Output the [x, y] coordinate of the center of the cell containing the given text.  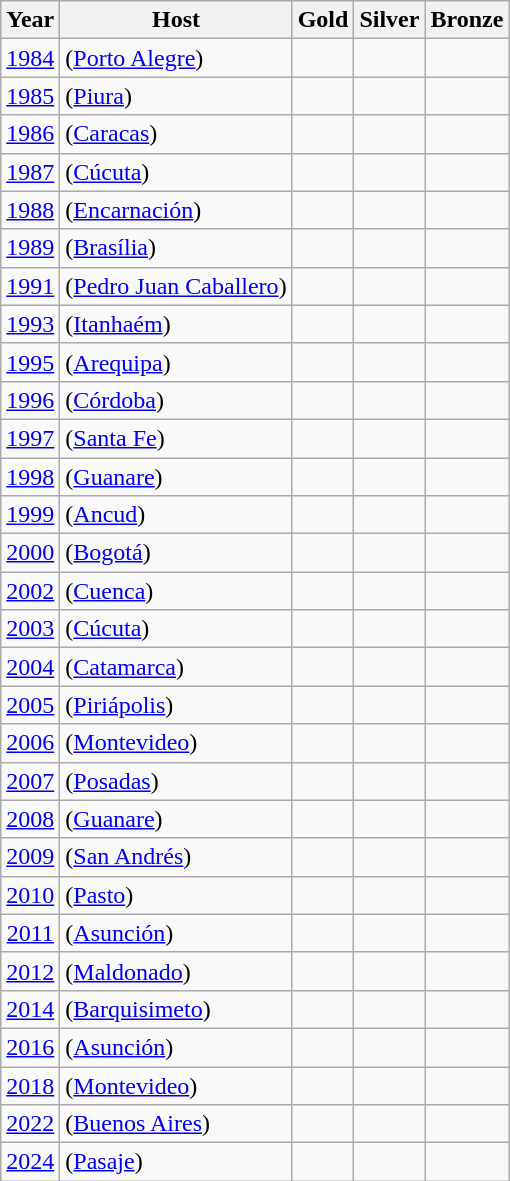
1995 [30, 362]
1988 [30, 210]
1993 [30, 324]
2000 [30, 553]
(Arequipa) [176, 362]
1996 [30, 400]
(Posadas) [176, 781]
2014 [30, 1009]
(Buenos Aires) [176, 1124]
(Maldonado) [176, 971]
2006 [30, 743]
(Encarnación) [176, 210]
1999 [30, 515]
1985 [30, 96]
2012 [30, 971]
Gold [323, 20]
2008 [30, 819]
2005 [30, 705]
(Catamarca) [176, 667]
(Brasília) [176, 248]
(Piriápolis) [176, 705]
(Itanhaém) [176, 324]
1998 [30, 477]
(Pasaje) [176, 1162]
2011 [30, 933]
2007 [30, 781]
(San Andrés) [176, 857]
(Cuenca) [176, 591]
2024 [30, 1162]
(Barquisimeto) [176, 1009]
1997 [30, 438]
2018 [30, 1085]
1991 [30, 286]
2010 [30, 895]
Year [30, 20]
(Ancud) [176, 515]
2004 [30, 667]
2016 [30, 1047]
1986 [30, 134]
(Pedro Juan Caballero) [176, 286]
1987 [30, 172]
2009 [30, 857]
Host [176, 20]
(Pasto) [176, 895]
2003 [30, 629]
2022 [30, 1124]
(Bogotá) [176, 553]
Silver [390, 20]
(Porto Alegre) [176, 58]
2002 [30, 591]
(Córdoba) [176, 400]
(Piura) [176, 96]
Bronze [467, 20]
(Caracas) [176, 134]
1989 [30, 248]
(Santa Fe) [176, 438]
1984 [30, 58]
